Pinpoint the cell where the given text exists, returning its [x, y] midpoint coordinate. 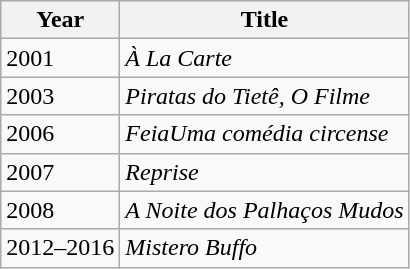
A Noite dos Palhaços Mudos [264, 210]
Piratas do Tietê, O Filme [264, 96]
2006 [60, 134]
FeiaUma comédia circense [264, 134]
Reprise [264, 172]
2012–2016 [60, 248]
Year [60, 20]
Title [264, 20]
2007 [60, 172]
À La Carte [264, 58]
2003 [60, 96]
2001 [60, 58]
Mistero Buffo [264, 248]
2008 [60, 210]
